For the text-containing cell, return its midpoint in (X, Y) coordinate format. 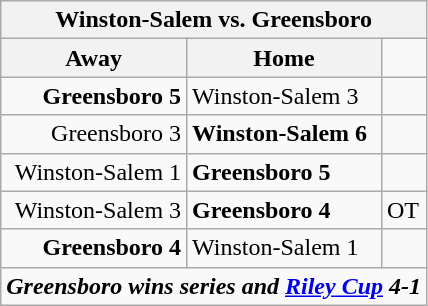
Greensboro wins series and Riley Cup 4-1 (214, 286)
Winston-Salem vs. Greensboro (214, 20)
OT (404, 210)
Winston-Salem 6 (284, 134)
Away (94, 58)
Home (284, 58)
Greensboro 3 (94, 134)
